Output the [x, y] coordinate of the center of the cell containing the given text.  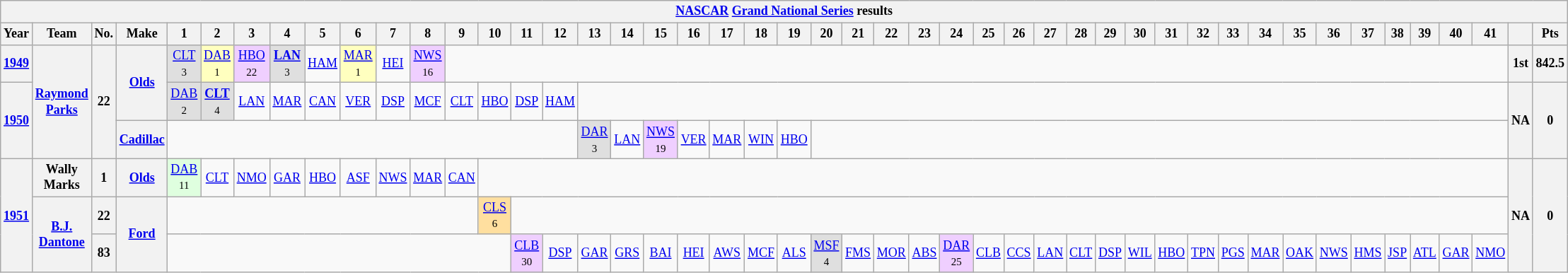
35 [1300, 34]
5 [323, 34]
B.J. Dantone [62, 235]
28 [1081, 34]
ASF [358, 178]
Make [141, 34]
24 [956, 34]
DAB1 [218, 64]
NWS19 [661, 139]
Cadillac [141, 139]
ABS [924, 253]
CLB [989, 253]
ALS [794, 253]
MSF4 [826, 253]
1st [1521, 64]
CLT3 [184, 64]
1951 [17, 215]
9 [461, 34]
11 [527, 34]
8 [428, 34]
10 [495, 34]
40 [1456, 34]
4 [287, 34]
AWS [727, 253]
20 [826, 34]
CLT4 [218, 102]
GRS [627, 253]
No. [103, 34]
CLB30 [527, 253]
26 [1018, 34]
6 [358, 34]
Year [17, 34]
Raymond Parks [62, 102]
1950 [17, 120]
HMS [1368, 253]
23 [924, 34]
DAR3 [594, 139]
LAN3 [287, 64]
WIL [1140, 253]
MOR [891, 253]
Ford [141, 235]
17 [727, 34]
16 [693, 34]
39 [1425, 34]
83 [103, 253]
27 [1050, 34]
7 [393, 34]
31 [1171, 34]
JSP [1398, 253]
13 [594, 34]
HBO22 [252, 64]
34 [1265, 34]
CLS6 [495, 216]
41 [1491, 34]
DAB2 [184, 102]
36 [1334, 34]
DAB11 [184, 178]
Wally Marks [62, 178]
BAI [661, 253]
15 [661, 34]
33 [1233, 34]
14 [627, 34]
18 [761, 34]
ATL [1425, 253]
3 [252, 34]
Pts [1550, 34]
1949 [17, 64]
DAR25 [956, 253]
29 [1110, 34]
NASCAR Grand National Series results [784, 11]
38 [1398, 34]
2 [218, 34]
CCS [1018, 253]
842.5 [1550, 64]
21 [859, 34]
TPN [1204, 253]
Team [62, 34]
37 [1368, 34]
12 [560, 34]
NWS16 [428, 64]
OAK [1300, 253]
PGS [1233, 253]
25 [989, 34]
MAR1 [358, 64]
30 [1140, 34]
FMS [859, 253]
WIN [761, 139]
19 [794, 34]
32 [1204, 34]
